Provide the [x, y] coordinate of the cell's center where the given text is located.  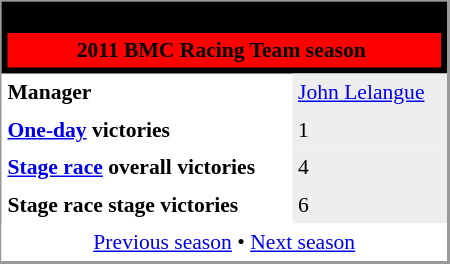
One-day victories [147, 130]
Stage race stage victories [147, 205]
6 [370, 205]
1 [370, 130]
Manager [147, 93]
Stage race overall victories [147, 167]
4 [370, 167]
John Lelangue [370, 93]
Previous season • Next season [225, 243]
